From the cell containing the given text, extract its center point as (x, y) coordinate. 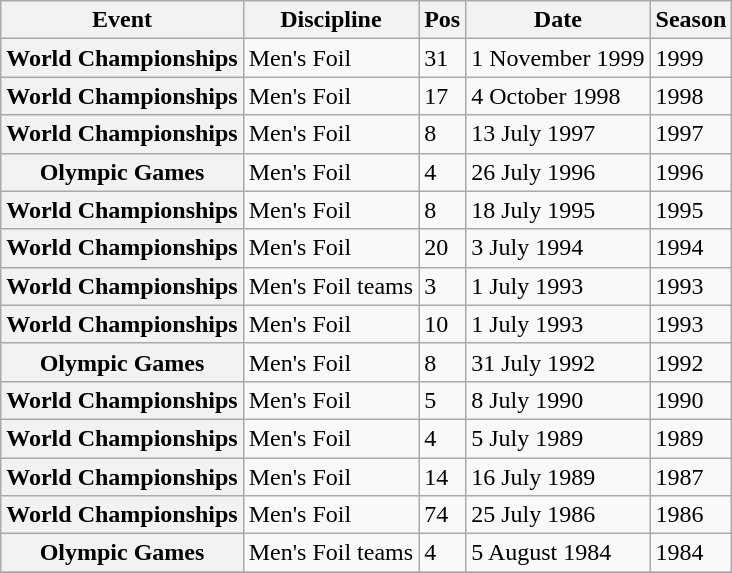
5 August 1984 (558, 553)
5 (442, 400)
16 July 1989 (558, 477)
1984 (691, 553)
18 July 1995 (558, 210)
8 July 1990 (558, 400)
3 (442, 286)
25 July 1986 (558, 515)
Date (558, 20)
Discipline (330, 20)
1990 (691, 400)
31 (442, 58)
1 November 1999 (558, 58)
10 (442, 324)
1992 (691, 362)
1986 (691, 515)
1998 (691, 96)
74 (442, 515)
1995 (691, 210)
4 October 1998 (558, 96)
31 July 1992 (558, 362)
Event (122, 20)
26 July 1996 (558, 172)
5 July 1989 (558, 438)
1997 (691, 134)
1996 (691, 172)
1994 (691, 248)
3 July 1994 (558, 248)
20 (442, 248)
17 (442, 96)
Season (691, 20)
1989 (691, 438)
Pos (442, 20)
14 (442, 477)
1999 (691, 58)
1987 (691, 477)
13 July 1997 (558, 134)
